Output the (X, Y) coordinate of the center of the cell containing the given text.  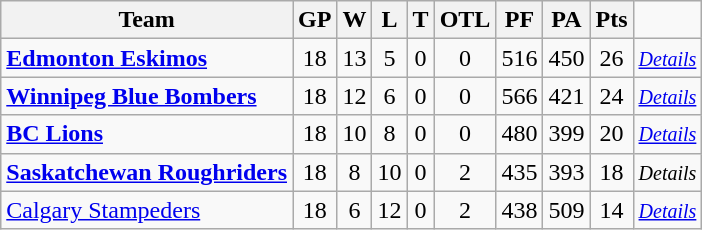
PA (566, 20)
13 (354, 58)
5 (390, 58)
BC Lions (147, 134)
Edmonton Eskimos (147, 58)
Calgary Stampeders (147, 210)
421 (566, 96)
399 (566, 134)
Saskatchewan Roughriders (147, 172)
393 (566, 172)
T (420, 20)
GP (315, 20)
L (390, 20)
OTL (465, 20)
PF (520, 20)
509 (566, 210)
26 (612, 58)
450 (566, 58)
435 (520, 172)
480 (520, 134)
Team (147, 20)
516 (520, 58)
Pts (612, 20)
Winnipeg Blue Bombers (147, 96)
W (354, 20)
438 (520, 210)
566 (520, 96)
20 (612, 134)
14 (612, 210)
24 (612, 96)
